Extract the (x, y) coordinate from the center of the cell holding the provided text.  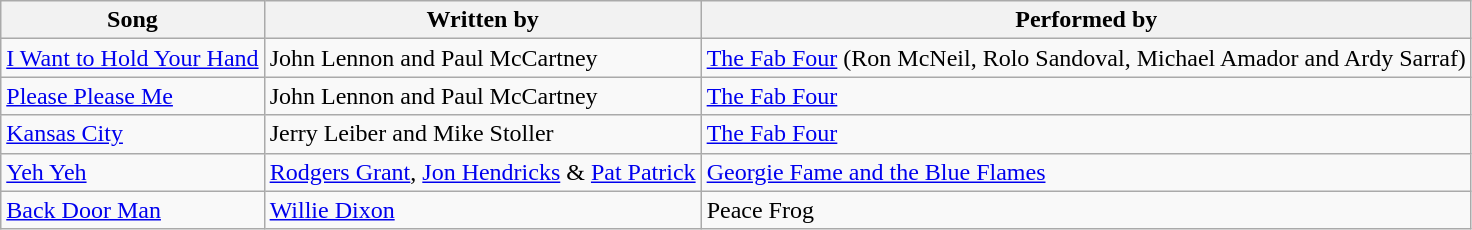
Georgie Fame and the Blue Flames (1086, 172)
Written by (482, 20)
I Want to Hold Your Hand (132, 58)
Yeh Yeh (132, 172)
Please Please Me (132, 96)
The Fab Four (Ron McNeil, Rolo Sandoval, Michael Amador and Ardy Sarraf) (1086, 58)
Jerry Leiber and Mike Stoller (482, 134)
Rodgers Grant, Jon Hendricks & Pat Patrick (482, 172)
Willie Dixon (482, 210)
Song (132, 20)
Peace Frog (1086, 210)
Back Door Man (132, 210)
Performed by (1086, 20)
Kansas City (132, 134)
